Search for the cell housing the specified text and yield its [x, y] center coordinate. 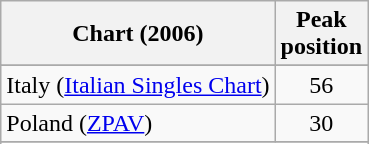
Peakposition [321, 34]
Italy (Italian Singles Chart) [138, 85]
30 [321, 123]
Poland (ZPAV) [138, 123]
56 [321, 85]
Chart (2006) [138, 34]
